Extract the (X, Y) coordinate from the center of the cell holding the provided text.  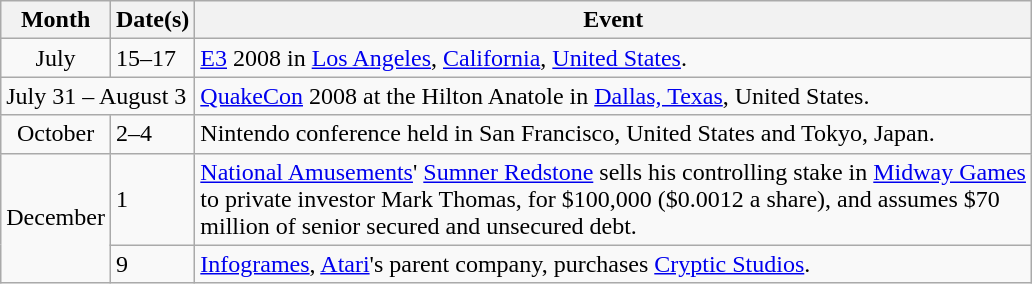
2–4 (152, 134)
October (56, 134)
1 (152, 199)
Nintendo conference held in San Francisco, United States and Tokyo, Japan. (614, 134)
15–17 (152, 58)
Month (56, 20)
E3 2008 in Los Angeles, California, United States. (614, 58)
9 (152, 264)
Date(s) (152, 20)
Event (614, 20)
December (56, 218)
July 31 – August 3 (98, 96)
QuakeCon 2008 at the Hilton Anatole in Dallas, Texas, United States. (614, 96)
Infogrames, Atari's parent company, purchases Cryptic Studios. (614, 264)
July (56, 58)
